Return [x, y] of the center of cell containing provided text 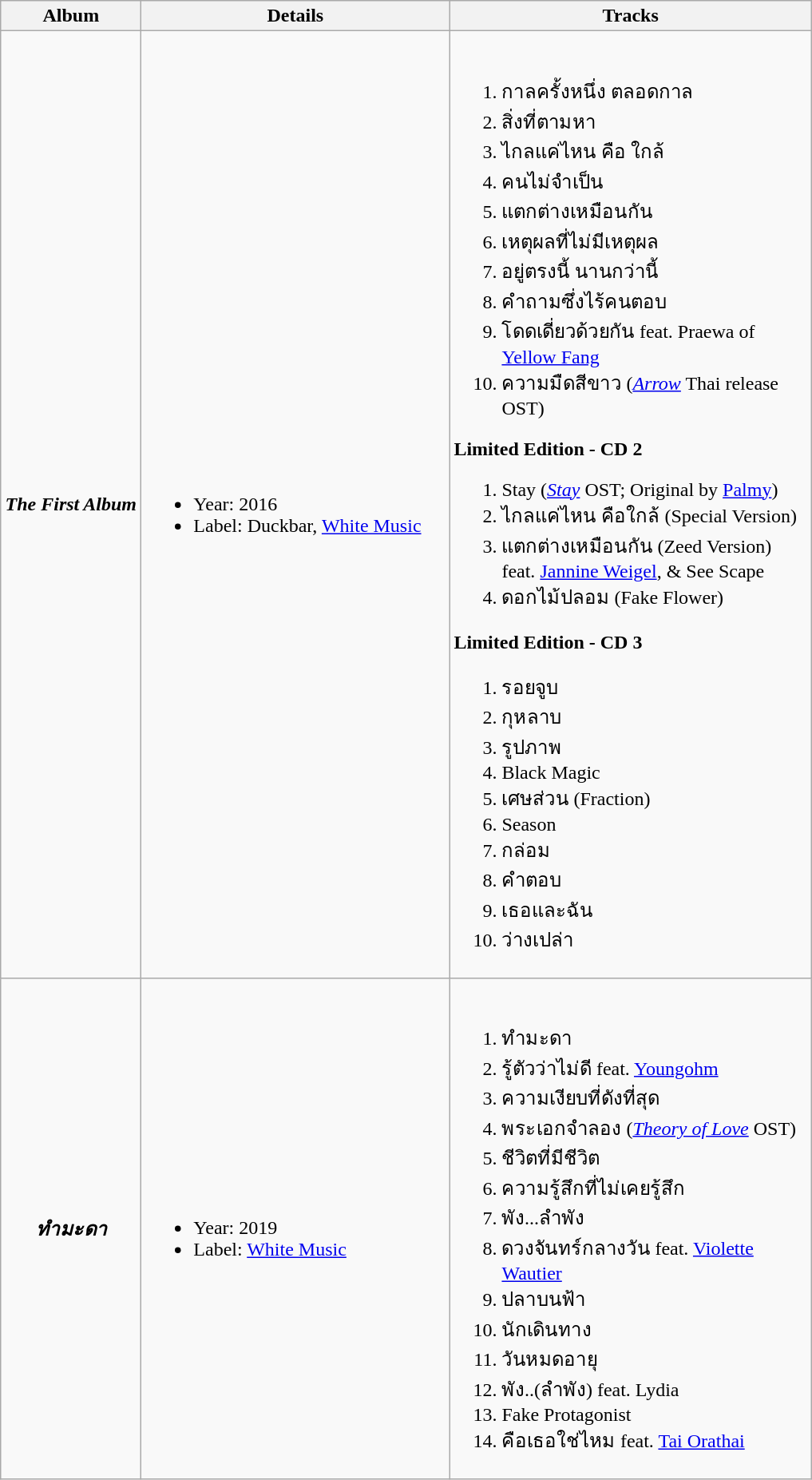
Details [295, 16]
Album [71, 16]
Year: 2019Label: White Music [295, 1228]
Year: 2016Label: Duckbar, White Music [295, 505]
Tracks [631, 16]
ทำมะดา [71, 1228]
The First Album [71, 505]
